Output the (X, Y) coordinate of the center of the cell containing the given text.  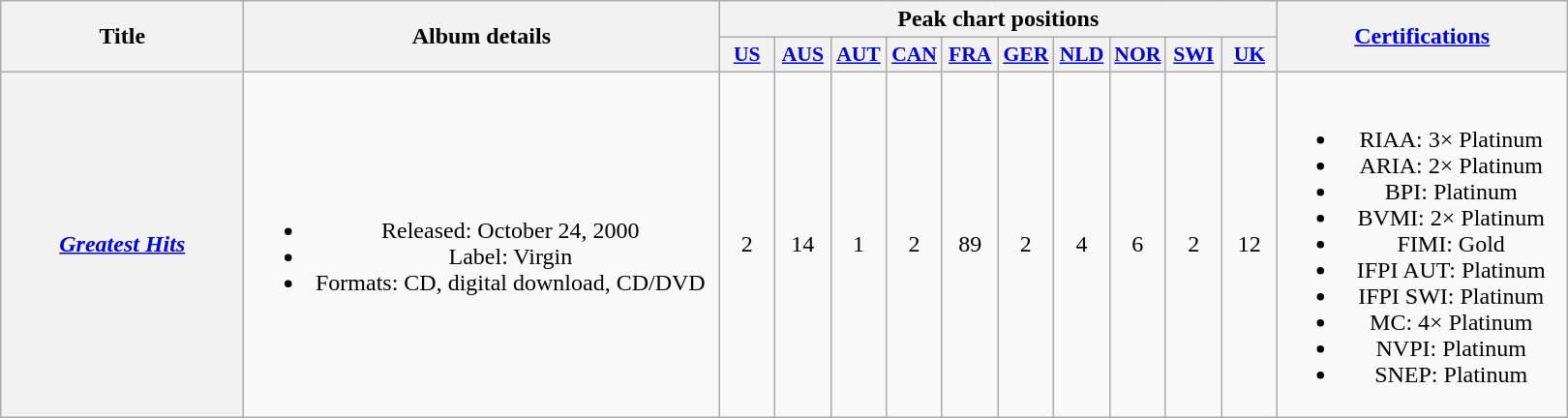
Title (122, 37)
1 (859, 244)
NLD (1082, 55)
Greatest Hits (122, 244)
NOR (1137, 55)
GER (1026, 55)
US (747, 55)
4 (1082, 244)
AUS (803, 55)
UK (1250, 55)
89 (970, 244)
14 (803, 244)
AUT (859, 55)
Album details (482, 37)
12 (1250, 244)
Peak chart positions (999, 19)
Released: October 24, 2000Label: VirginFormats: CD, digital download, CD/DVD (482, 244)
Certifications (1423, 37)
SWI (1193, 55)
6 (1137, 244)
CAN (915, 55)
FRA (970, 55)
